Pinpoint the cell where the given text exists, returning its (x, y) midpoint coordinate. 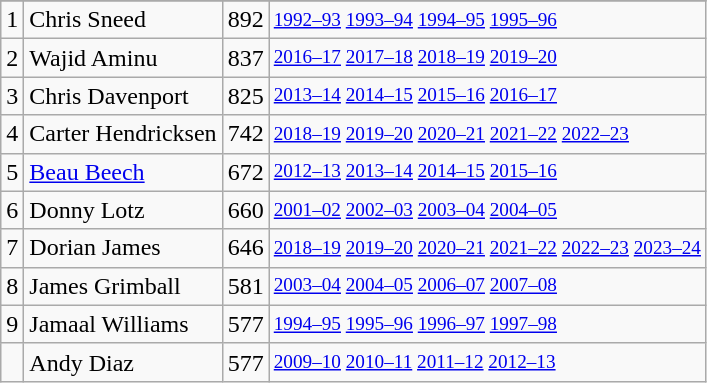
581 (246, 286)
837 (246, 58)
Dorian James (123, 248)
9 (12, 324)
Wajid Aminu (123, 58)
2001–02 2002–03 2003–04 2004–05 (487, 210)
Donny Lotz (123, 210)
2013–14 2014–15 2015–16 2016–17 (487, 96)
892 (246, 20)
660 (246, 210)
742 (246, 134)
2016–17 2017–18 2018–19 2019–20 (487, 58)
James Grimball (123, 286)
Andy Diaz (123, 362)
825 (246, 96)
Chris Sneed (123, 20)
8 (12, 286)
3 (12, 96)
Jamaal Williams (123, 324)
672 (246, 172)
2009–10 2010–11 2011–12 2012–13 (487, 362)
646 (246, 248)
Carter Hendricksen (123, 134)
1994–95 1995–96 1996–97 1997–98 (487, 324)
4 (12, 134)
1 (12, 20)
7 (12, 248)
2003–04 2004–05 2006–07 2007–08 (487, 286)
1992–93 1993–94 1994–95 1995–96 (487, 20)
5 (12, 172)
Chris Davenport (123, 96)
2018–19 2019–20 2020–21 2021–22 2022–23 (487, 134)
2018–19 2019–20 2020–21 2021–22 2022–23 2023–24 (487, 248)
Beau Beech (123, 172)
2012–13 2013–14 2014–15 2015–16 (487, 172)
6 (12, 210)
2 (12, 58)
